Scan for the cell matching the given text and deliver its [x, y] coordinate at center. 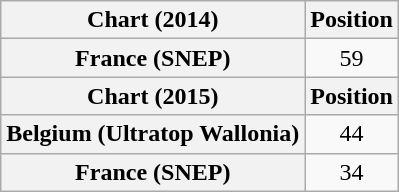
34 [352, 172]
59 [352, 58]
Chart (2015) [153, 96]
Chart (2014) [153, 20]
Belgium (Ultratop Wallonia) [153, 134]
44 [352, 134]
